Pinpoint the cell where the given text exists, returning its (X, Y) midpoint coordinate. 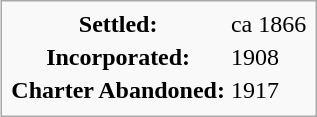
Incorporated: (118, 57)
ca 1866 (268, 24)
Charter Abandoned: (118, 90)
Settled: (118, 24)
1908 (268, 57)
1917 (268, 90)
